Output the (x, y) coordinate of the center of the cell containing the given text.  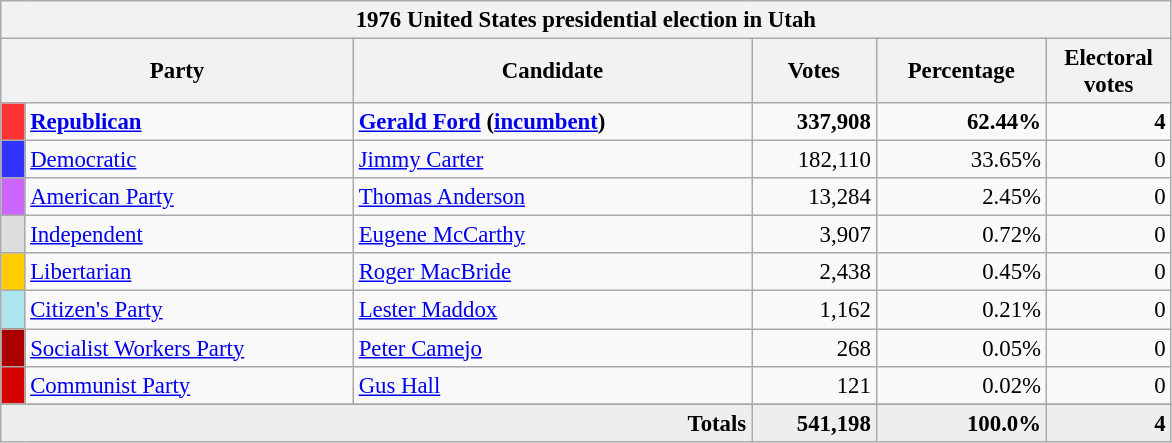
Percentage (961, 72)
3,907 (814, 235)
100.0% (961, 423)
Electoral votes (1108, 72)
Thomas Anderson (552, 197)
13,284 (814, 197)
182,110 (814, 160)
Totals (376, 423)
0.21% (961, 310)
0.45% (961, 273)
1976 United States presidential election in Utah (586, 20)
Citizen's Party (189, 310)
268 (814, 348)
Communist Party (189, 385)
33.65% (961, 160)
Democratic (189, 160)
0.05% (961, 348)
337,908 (814, 122)
Libertarian (189, 273)
Gerald Ford (incumbent) (552, 122)
Lester Maddox (552, 310)
Independent (189, 235)
Gus Hall (552, 385)
1,162 (814, 310)
Eugene McCarthy (552, 235)
Peter Camejo (552, 348)
62.44% (961, 122)
Party (178, 72)
Jimmy Carter (552, 160)
0.72% (961, 235)
Roger MacBride (552, 273)
541,198 (814, 423)
121 (814, 385)
Republican (189, 122)
Votes (814, 72)
Socialist Workers Party (189, 348)
0.02% (961, 385)
Candidate (552, 72)
2.45% (961, 197)
2,438 (814, 273)
American Party (189, 197)
